Provide the [X, Y] coordinate of the cell's center where the given text is located.  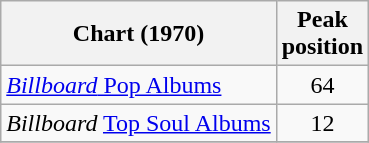
Peakposition [322, 34]
Billboard Top Soul Albums [138, 123]
Billboard Pop Albums [138, 85]
64 [322, 85]
12 [322, 123]
Chart (1970) [138, 34]
